From the cell containing the given text, extract its center point as [X, Y] coordinate. 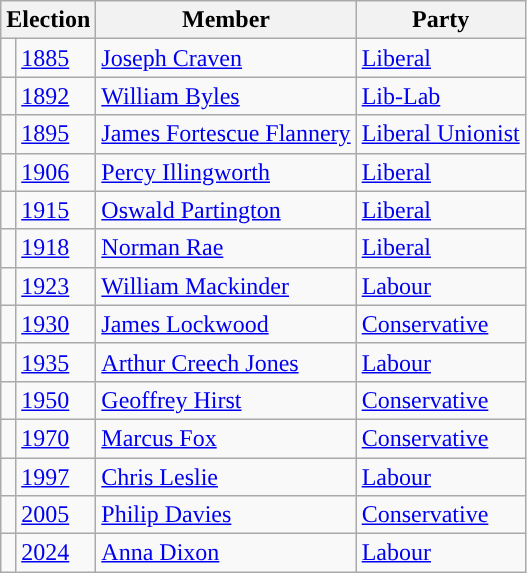
Arthur Creech Jones [226, 362]
James Lockwood [226, 324]
Chris Leslie [226, 477]
1885 [56, 58]
1935 [56, 362]
1950 [56, 400]
William Byles [226, 96]
Election [48, 20]
1892 [56, 96]
1915 [56, 210]
1970 [56, 438]
1997 [56, 477]
1930 [56, 324]
1895 [56, 134]
Philip Davies [226, 515]
Marcus Fox [226, 438]
Joseph Craven [226, 58]
1906 [56, 172]
William Mackinder [226, 286]
1923 [56, 286]
James Fortescue Flannery [226, 134]
Party [440, 20]
Norman Rae [226, 248]
1918 [56, 248]
Member [226, 20]
2024 [56, 553]
Geoffrey Hirst [226, 400]
Percy Illingworth [226, 172]
2005 [56, 515]
Anna Dixon [226, 553]
Oswald Partington [226, 210]
Liberal Unionist [440, 134]
Lib-Lab [440, 96]
